From the cell containing the given text, extract its center point as (x, y) coordinate. 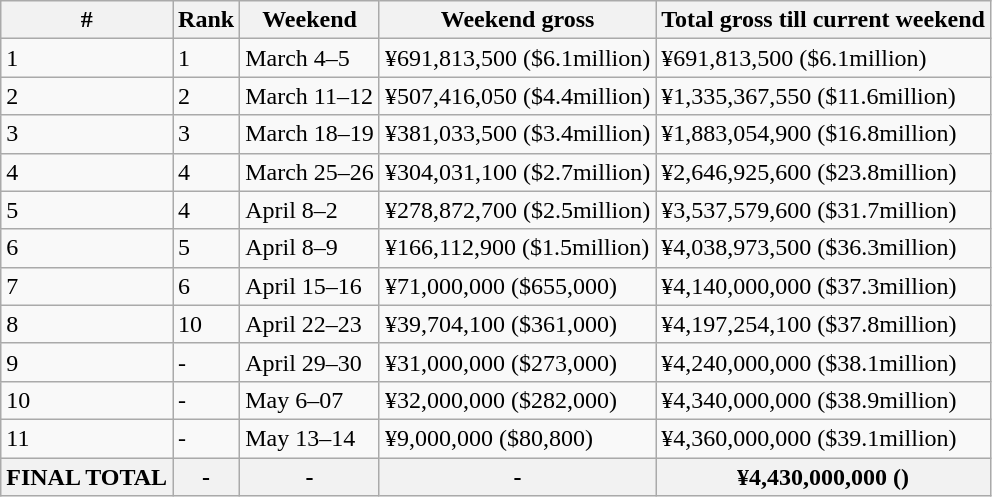
¥2,646,925,600 ($23.8million) (824, 172)
# (87, 20)
May 6–07 (310, 400)
¥507,416,050 ($4.4million) (517, 96)
March 25–26 (310, 172)
FINAL TOTAL (87, 477)
¥166,112,900 ($1.5million) (517, 248)
Weekend (310, 20)
¥1,335,367,550 ($11.6million) (824, 96)
April 22–23 (310, 324)
¥4,240,000,000 ($38.1million) (824, 362)
April 8–2 (310, 210)
March 11–12 (310, 96)
¥32,000,000 ($282,000) (517, 400)
¥4,038,973,500 ($36.3million) (824, 248)
Weekend gross (517, 20)
¥381,033,500 ($3.4million) (517, 134)
¥4,360,000,000 ($39.1million) (824, 438)
11 (87, 438)
9 (87, 362)
7 (87, 286)
8 (87, 324)
¥39,704,100 ($361,000) (517, 324)
¥4,340,000,000 ($38.9million) (824, 400)
March 4–5 (310, 58)
April 8–9 (310, 248)
May 13–14 (310, 438)
¥304,031,100 ($2.7million) (517, 172)
¥278,872,700 ($2.5million) (517, 210)
Total gross till current weekend (824, 20)
¥4,430,000,000 () (824, 477)
¥1,883,054,900 ($16.8million) (824, 134)
March 18–19 (310, 134)
Rank (206, 20)
¥9,000,000 ($80,800) (517, 438)
¥4,197,254,100 ($37.8million) (824, 324)
April 15–16 (310, 286)
¥71,000,000 ($655,000) (517, 286)
April 29–30 (310, 362)
¥31,000,000 ($273,000) (517, 362)
¥4,140,000,000 ($37.3million) (824, 286)
¥3,537,579,600 ($31.7million) (824, 210)
